Capture the cell that displays the provided text and extract its [x, y] central coordinate. 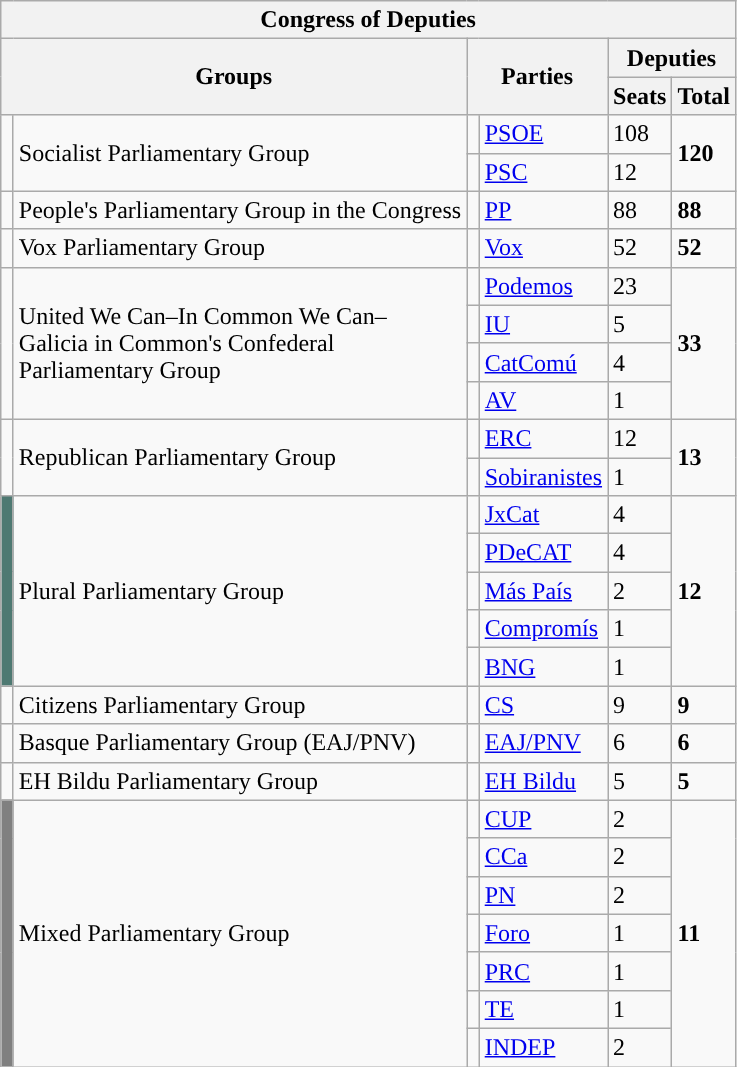
120 [704, 153]
Seats [640, 96]
Total [704, 96]
Citizens Parliamentary Group [240, 705]
United We Can–In Common We Can–Galicia in Common's ConfederalParliamentary Group [240, 343]
PP [543, 210]
Más País [543, 591]
CUP [543, 819]
Congress of Deputies [368, 20]
PSOE [543, 134]
PSC [543, 172]
Republican Parliamentary Group [240, 457]
Sobiranistes [543, 477]
23 [640, 286]
CS [543, 705]
Compromís [543, 629]
Mixed Parliamentary Group [240, 933]
EAJ/PNV [543, 743]
Basque Parliamentary Group (EAJ/PNV) [240, 743]
PN [543, 895]
CatComú [543, 362]
33 [704, 343]
11 [704, 933]
Groups [234, 77]
Plural Parliamentary Group [240, 591]
13 [704, 457]
ERC [543, 438]
Podemos [543, 286]
Vox Parliamentary Group [240, 248]
INDEP [543, 1047]
People's Parliamentary Group in the Congress [240, 210]
AV [543, 400]
PDeCAT [543, 553]
Vox [543, 248]
Parties [538, 77]
Deputies [672, 58]
Foro [543, 933]
TE [543, 1009]
IU [543, 324]
Socialist Parliamentary Group [240, 153]
EH Bildu Parliamentary Group [240, 781]
108 [640, 134]
JxCat [543, 515]
BNG [543, 667]
PRC [543, 971]
EH Bildu [543, 781]
CCa [543, 857]
